Determine the [x, y] coordinate at the center of the cell enclosing the given text.  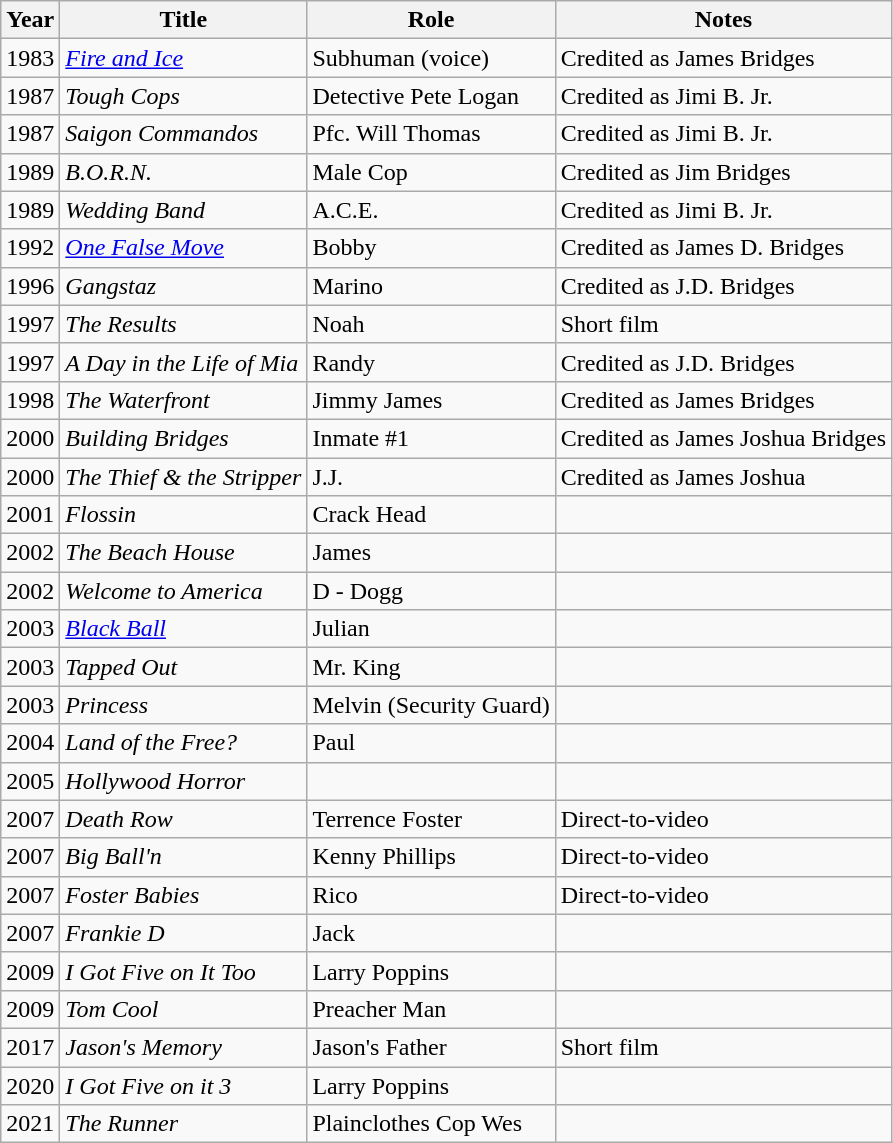
Detective Pete Logan [431, 96]
2001 [30, 515]
Fire and Ice [184, 58]
Melvin (Security Guard) [431, 705]
Credited as James D. Bridges [723, 248]
Princess [184, 705]
Bobby [431, 248]
Kenny Phillips [431, 857]
B.O.R.N. [184, 172]
The Thief & the Stripper [184, 477]
Jack [431, 933]
Saigon Commandos [184, 134]
Noah [431, 324]
I Got Five on it 3 [184, 1085]
Land of the Free? [184, 743]
Credited as James Joshua Bridges [723, 438]
D - Dogg [431, 591]
The Beach House [184, 553]
Welcome to America [184, 591]
Jason's Father [431, 1047]
Credited as James Joshua [723, 477]
Marino [431, 286]
2004 [30, 743]
Julian [431, 629]
Jason's Memory [184, 1047]
Foster Babies [184, 895]
2017 [30, 1047]
Wedding Band [184, 210]
The Runner [184, 1124]
Tough Cops [184, 96]
2005 [30, 781]
Year [30, 20]
Pfc. Will Thomas [431, 134]
1998 [30, 400]
Male Cop [431, 172]
Rico [431, 895]
Building Bridges [184, 438]
Crack Head [431, 515]
The Waterfront [184, 400]
I Got Five on It Too [184, 971]
Death Row [184, 819]
Preacher Man [431, 1009]
Paul [431, 743]
2020 [30, 1085]
Jimmy James [431, 400]
Mr. King [431, 667]
Terrence Foster [431, 819]
The Results [184, 324]
Notes [723, 20]
Hollywood Horror [184, 781]
Plainclothes Cop Wes [431, 1124]
2021 [30, 1124]
One False Move [184, 248]
James [431, 553]
J.J. [431, 477]
Tapped Out [184, 667]
Big Ball'n [184, 857]
Flossin [184, 515]
Credited as Jim Bridges [723, 172]
1996 [30, 286]
Gangstaz [184, 286]
A Day in the Life of Mia [184, 362]
1983 [30, 58]
Randy [431, 362]
Frankie D [184, 933]
1992 [30, 248]
Subhuman (voice) [431, 58]
Title [184, 20]
Tom Cool [184, 1009]
A.C.E. [431, 210]
Inmate #1 [431, 438]
Black Ball [184, 629]
Role [431, 20]
